From the cell containing the given text, extract its center point as (X, Y) coordinate. 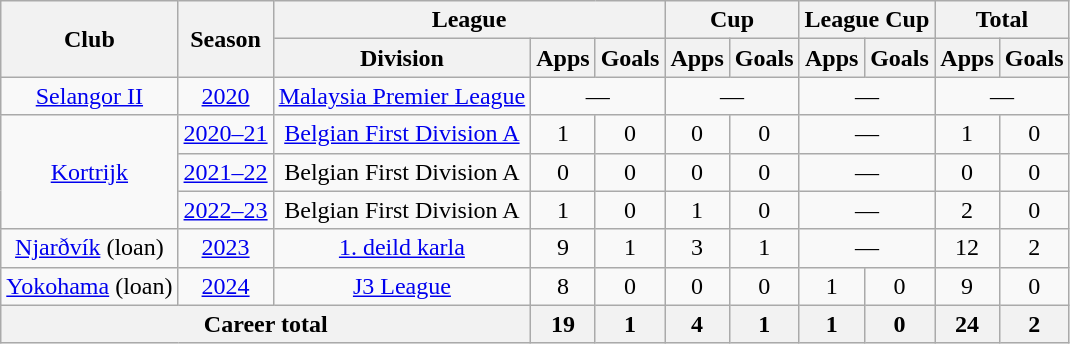
2024 (226, 286)
4 (697, 324)
2021–22 (226, 172)
Cup (732, 20)
Njarðvík (loan) (90, 248)
19 (563, 324)
League Cup (867, 20)
8 (563, 286)
Season (226, 39)
Career total (266, 324)
Yokohama (loan) (90, 286)
1. deild karla (402, 248)
12 (967, 248)
Club (90, 39)
League (469, 20)
Division (402, 58)
2022–23 (226, 210)
24 (967, 324)
J3 League (402, 286)
2023 (226, 248)
Selangor II (90, 96)
Total (1002, 20)
3 (697, 248)
2020 (226, 96)
Malaysia Premier League (402, 96)
2020–21 (226, 134)
Kortrijk (90, 172)
